Extract the (x, y) coordinate from the center of the cell holding the provided text.  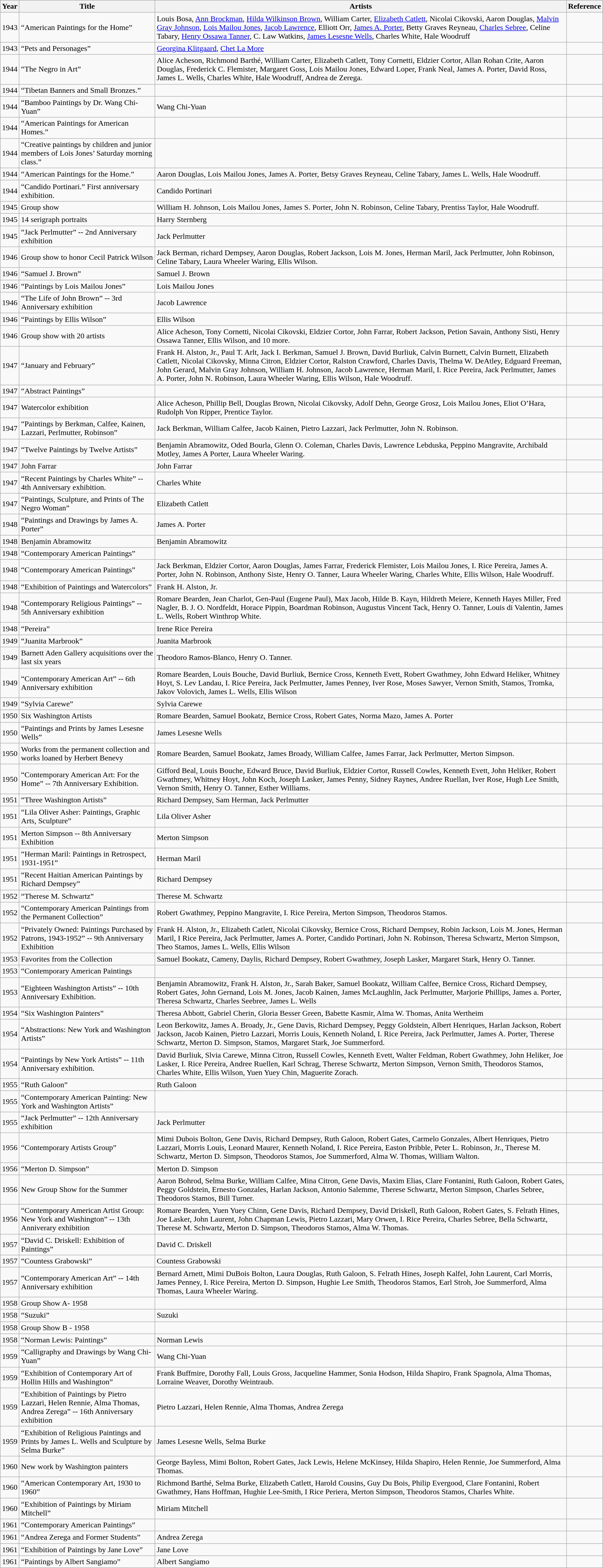
Charles White (361, 483)
“Therese M. Schwartz” (87, 896)
“Pereira” (87, 629)
David C. Driskell (361, 1244)
“Herman Maril: Paintings in Retrospect, 1931-1951” (87, 858)
Ruth Galoon (361, 1085)
“Lila Oliver Asher: Paintings, Graphic Arts, Sculpture” (87, 817)
14 serigraph portraits (87, 219)
Group show (87, 207)
Artists (361, 6)
“Abstract Paintings” (87, 391)
Jack Berkman, William Calfee, Jacob Kainen, Pietro Lazzari, Jack Perlmutter, John N. Robinson. (361, 429)
Georgina Klitgaard, Chet La More (361, 48)
Aaron Douglas, Lois Mailou Jones, James A. Porter, Betsy Graves Reyneau, Celine Tabary, James L. Wells, Hale Woodruff. (361, 174)
“Norman Lewis: Paintings” (87, 1340)
Merton Simpson (361, 837)
“Three Washington Artists” (87, 800)
Merton Simpson -- 8th Anniversary Exhibition (87, 837)
“Jack Perlmutter” -- 12th Anniversary exhibition (87, 1122)
“Countess Grabowski” (87, 1261)
“American Contemporary Art, 1930 to 1960” (87, 1487)
“Six Washington Painters” (87, 1013)
Group Show A- 1958 (87, 1303)
Samuel J. Brown (361, 274)
“Exhibition of Religious Paintings and Prints by James L. Wells and Sculpture by Selma Burke” (87, 1441)
Jane Love (361, 1550)
“Merton D. Simpson” (87, 1169)
James Lesesne Wells, Selma Burke (361, 1441)
“Contemporary American Paintings (87, 971)
Elizabeth Catlett (361, 503)
Therese M. Schwartz (361, 896)
Irene Rice Pereira (361, 629)
“Suzuki” (87, 1315)
“Contemporary American Art” -- 14th Anniversary exhibition (87, 1282)
Albert Sangiamo (361, 1562)
Works from the permanent collection and works loaned by Herbert Benevy (87, 753)
“Eighteen Washington Artists” -- 10th Anniversary Exhibition. (87, 992)
“Exhibition of Paintings by Pietro Lazzari, Helen Rennie, Alma Thomas, Andrea Zerega” -- 16th Anniversary exhibition (87, 1407)
“Twelve Paintings by Twelve Artists” (87, 449)
Candido Portinari (361, 191)
Year (10, 6)
“American Paintings for the Home” (87, 27)
Lois Mailou Jones (361, 286)
Herman Maril (361, 858)
“Paintings by Albert Sangiamo” (87, 1562)
“Tibetan Banners and Small Bronzes.” (87, 90)
“Privately Owned: Paintings Purchased by Patrons, 1943-1952” -- 9th Anniversary Exhibition (87, 938)
Reference (584, 6)
Suzuki (361, 1315)
“Paintings by Ellis Wilson” (87, 319)
Merton D. Simpson (361, 1169)
“Recent Haitian American Paintings by Richard Dempsey” (87, 880)
Romare Bearden, Samuel Bookatz, James Broady, William Calfee, James Farrar, Jack Perlmutter, Merton Simpson. (361, 753)
“Calligraphy and Drawings by Wang Chi-Yuan” (87, 1357)
“Contemporary American Art” -- 6th Anniversary exhibition (87, 683)
Barnett Aden Gallery acquisitions over the last six years (87, 657)
“Candido Portinari.” First anniversary exhibition. (87, 191)
“Paintings, Sculpture, and Prints of The Negro Woman” (87, 503)
Group Show B - 1958 (87, 1328)
“The Life of John Brown” -- 3rd Anniversary exhibition (87, 303)
New Group Show for the Summer (87, 1190)
“Sylvia Carewe” (87, 704)
“David C. Driskell: Exhibition of Paintings” (87, 1244)
Richard Dempsey (361, 880)
Favorites from the Collection (87, 959)
“Creative paintings by children and junior members of Lois Jones’ Saturday morning class.” (87, 153)
Frank H. Alston, Jr. (361, 587)
“Contemporary American Paintings from the Permanent Collection” (87, 913)
Group show to honor Cecil Patrick Wilson (87, 257)
“Exhibition of Paintings by Jane Love” (87, 1550)
“January and February” (87, 365)
“Bamboo Paintings by Dr. Wang Chi-Yuan” (87, 107)
Harry Sternberg (361, 219)
James A. Porter (361, 525)
Pietro Lazzari, Helen Rennie, Alma Thomas, Andrea Zerega (361, 1407)
Jacob Lawrence (361, 303)
Andrea Zerega (361, 1537)
Juanita Marbrook (361, 641)
“Exhibition of Contemporary Art of Hollin Hills and Washington” (87, 1377)
“Ruth Galoon” (87, 1085)
“American Paintings for American Homes.” (87, 128)
Samuel Bookatz, Cameny, Daylis, Richard Dempsey, Robert Gwathmey, Joseph Lasker, Margaret Stark, Henry O. Tanner. (361, 959)
Six Washington Artists (87, 716)
“Contemporary American Artist Group: New York and Washington” -- 13th Anniverary exhibition (87, 1219)
“Paintings and Drawings by James A. Porter” (87, 525)
“Recent Paintings by Charles White” -- 4th Anniversary exhibition. (87, 483)
New work by Washington painters (87, 1466)
Countess Grabowski (361, 1261)
Group show with 20 artists (87, 336)
“Exhibition of Paintings by Miriam Mitchell” (87, 1508)
Ellis Wilson (361, 319)
Miriam Mitchell (361, 1508)
“Andrea Zerega and Former Students” (87, 1537)
“Paintings by Lois Mailou Jones” (87, 286)
“Contemporary American Art: For the Home” -- 7th Anniversary Exhibition. (87, 779)
George Bayless, Mimi Bolton, Robert Gates, Jack Lewis, Helene McKinsey, Hilda Shapiro, Helen Rennie, Joe Summerford, Alma Thomas. (361, 1466)
“Contemporary Artists Group” (87, 1147)
Sylvia Carewe (361, 704)
“Contemporary Religious Paintings” -- 5th Anniversary exhibition (87, 608)
“Jack Perlmutter” -- 2nd Anniversary exhibition (87, 236)
“Samuel J. Brown” (87, 274)
Romare Bearden, Samuel Bookatz, Bernice Cross, Robert Gates, Norma Mazo, James A. Porter (361, 716)
Theresa Abbott, Gabriel Cherin, Gloria Besser Green, Babette Kasmir, Alma W. Thomas, Anita Wertheim (361, 1013)
“Paintings and Prints by James Lesesne Wells” (87, 733)
“Contemporary American Painting: New York and Washington Artists” (87, 1101)
Title (87, 6)
Watercolor exhibition (87, 407)
James Lesesne Wells (361, 733)
“Pets and Personages” (87, 48)
Lila Oliver Asher (361, 817)
Richard Dempsey, Sam Herman, Jack Perlmutter (361, 800)
William H. Johnson, Lois Mailou Jones, James S. Porter, John N. Robinson, Celine Tabary, Prentiss Taylor, Hale Woodruff. (361, 207)
“Juanita Marbrook” (87, 641)
“The Negro in Art” (87, 69)
“Exhibition of Paintings and Watercolors” (87, 587)
Theodoro Ramos-Blanco, Henry O. Tanner. (361, 657)
“Paintings by New York Artists” -- 11th Anniversary exhibition. (87, 1064)
“Abstractions: New York and Washington Artists” (87, 1034)
“Paintings by Berkman, Calfee, Kainen, Lazzari, Perlmutter, Robinson” (87, 429)
Norman Lewis (361, 1340)
“American Paintings for the Home.” (87, 174)
Robert Gwathmey, Peppino Mangravite, I. Rice Pereira, Merton Simpson, Theodoros Stamos. (361, 913)
